Find where the given text appears and provide that cell's center as (x, y) coordinate. 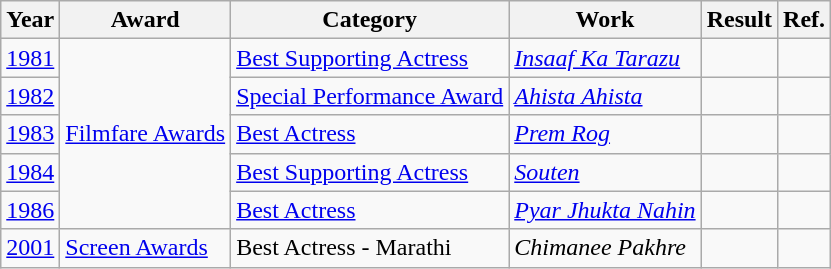
1984 (30, 172)
1983 (30, 134)
Souten (605, 172)
1981 (30, 58)
Filmfare Awards (146, 134)
Award (146, 20)
Ahista Ahista (605, 96)
Best Actress - Marathi (370, 248)
Screen Awards (146, 248)
1982 (30, 96)
Category (370, 20)
2001 (30, 248)
Year (30, 20)
Pyar Jhukta Nahin (605, 210)
Chimanee Pakhre (605, 248)
Insaaf Ka Tarazu (605, 58)
Result (739, 20)
Ref. (804, 20)
Work (605, 20)
Prem Rog (605, 134)
Special Performance Award (370, 96)
1986 (30, 210)
